Locate the cell with the specified text and output its [X, Y] center coordinate. 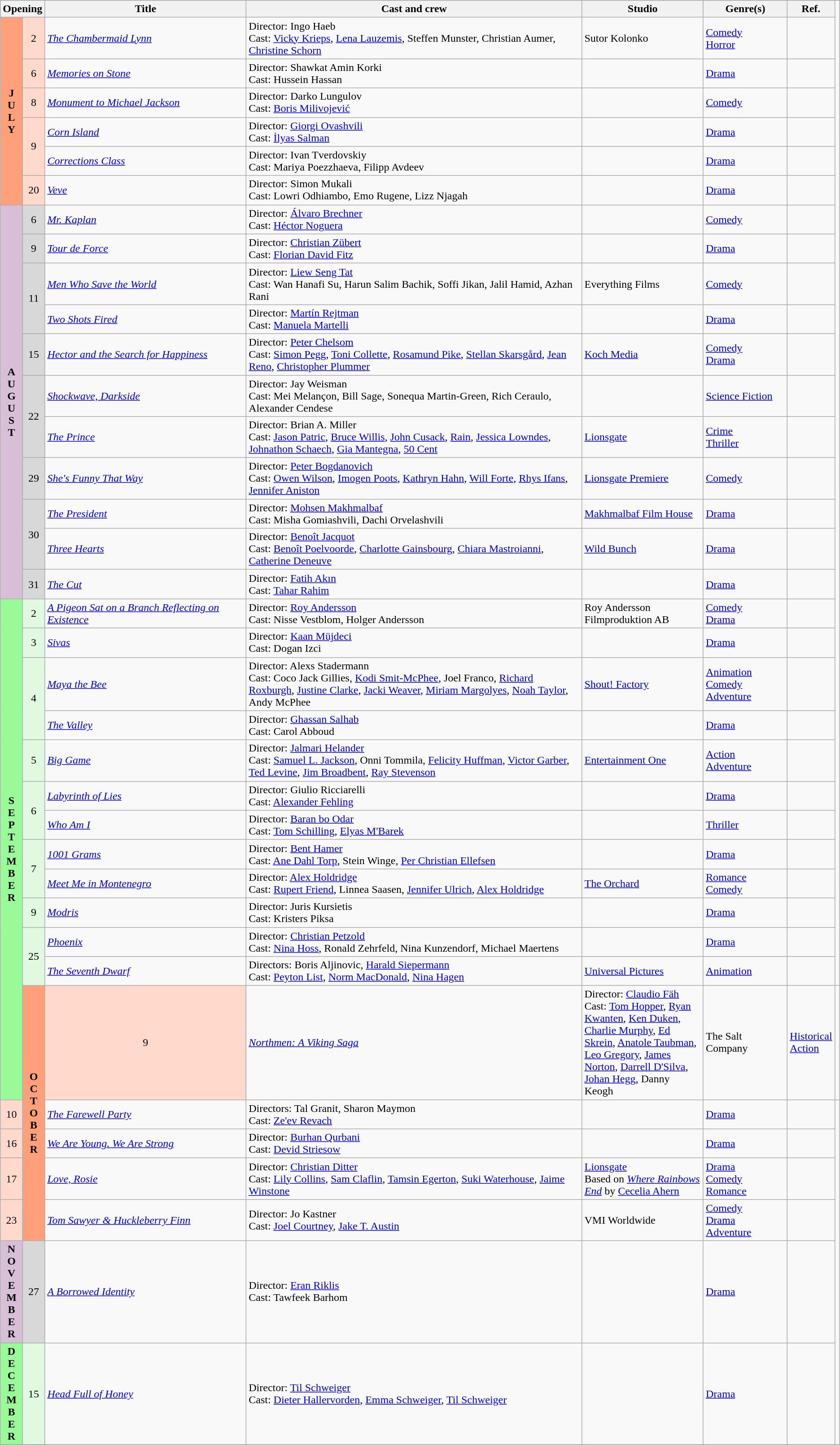
Makhmalbaf Film House [643, 514]
31 [34, 584]
SEPTEMBER [12, 849]
Comedy Horror [745, 38]
NOVEMBER [12, 1292]
Title [145, 9]
A Borrowed Identity [145, 1292]
Director: Giorgi Ovashvili Cast: İlyas Salman [414, 132]
The Chambermaid Lynn [145, 38]
Cast and crew [414, 9]
Director: Ivan Tverdovskiy Cast: Mariya Poezzhaeva, Filipp Avdeev [414, 161]
Director: Alex Holdridge Cast: Rupert Friend, Linnea Saasen, Jennifer Ulrich, Alex Holdridge [414, 883]
Director: Jay Weisman Cast: Mei Melançon, Bill Sage, Sonequa Martin-Green, Rich Ceraulo, Alexander Cendese [414, 396]
Director: Jo Kastner Cast: Joel Courtney, Jake T. Austin [414, 1220]
Director: Eran Riklis Cast: Tawfeek Barhom [414, 1292]
Director: Christian Petzold Cast: Nina Hoss, Ronald Zehrfeld, Nina Kunzendorf, Michael Maertens [414, 942]
16 [12, 1144]
3 [34, 643]
Crime Thriller [745, 437]
Director: Roy Andersson Cast: Nisse Vestblom, Holger Andersson [414, 613]
Shout! Factory [643, 684]
Director: Benoît Jacquot Cast: Benoît Poelvoorde, Charlotte Gainsbourg, Chiara Mastroianni, Catherine Deneuve [414, 549]
Director: Ingo Haeb Cast: Vicky Krieps, Lena Lauzemis, Steffen Munster, Christian Aumer, Christine Schorn [414, 38]
22 [34, 417]
Director: Kaan Müjdeci Cast: Dogan Izci [414, 643]
Roy Andersson Filmproduktion AB [643, 613]
Sutor Kolonko [643, 38]
Sivas [145, 643]
23 [12, 1220]
Ref. [811, 9]
Corn Island [145, 132]
Veve [145, 190]
Director: Darko Lungulov Cast: Boris Milivojević [414, 102]
Historical Action [811, 1043]
4 [34, 698]
Director: Mohsen Makhmalbaf Cast: Misha Gomiashvili, Dachi Orvelashvili [414, 514]
Animation [745, 971]
Genre(s) [745, 9]
Lionsgate Premiere [643, 479]
Director: Giulio Ricciarelli Cast: Alexander Fehling [414, 795]
She's Funny That Way [145, 479]
Director: Bent Hamer Cast: Ane Dahl Torp, Stein Winge, Per Christian Ellefsen [414, 854]
Modris [145, 912]
Director: Jalmari Helander Cast: Samuel L. Jackson, Onni Tommila, Felicity Huffman, Victor Garber, Ted Levine, Jim Broadbent, Ray Stevenson [414, 760]
Opening [22, 9]
17 [12, 1179]
Love, Rosie [145, 1179]
Labyrinth of Lies [145, 795]
Men Who Save the World [145, 284]
Hector and the Search for Happiness [145, 354]
Director: Martín Rejtman Cast: Manuela Martelli [414, 319]
27 [34, 1292]
Director: Peter Bogdanovich Cast: Owen Wilson, Imogen Poots, Kathryn Hahn, Will Forte, Rhys Ifans, Jennifer Aniston [414, 479]
25 [34, 957]
10 [12, 1114]
We Are Young. We Are Strong [145, 1144]
Monument to Michael Jackson [145, 102]
Director: Baran bo Odar Cast: Tom Schilling, Elyas M'Barek [414, 825]
30 [34, 534]
Entertainment One [643, 760]
20 [34, 190]
Phoenix [145, 942]
Universal Pictures [643, 971]
Lionsgate [643, 437]
29 [34, 479]
The Valley [145, 725]
Science Fiction [745, 396]
The Seventh Dwarf [145, 971]
Tom Sawyer & Huckleberry Finn [145, 1220]
11 [34, 298]
Shockwave, Darkside [145, 396]
Director: Shawkat Amin Korki Cast: Hussein Hassan [414, 74]
OCTOBER [34, 1113]
Director: Christian Ditter Cast: Lily Collins, Sam Claflin, Tamsin Egerton, Suki Waterhouse, Jaime Winstone [414, 1179]
Lionsgate Based on Where Rainbows End by Cecelia Ahern [643, 1179]
Director: Fatih Akın Cast: Tahar Rahim [414, 584]
VMI Worldwide [643, 1220]
Director: Ghassan Salhab Cast: Carol Abboud [414, 725]
Director: Christian Zübert Cast: Florian David Fitz [414, 249]
JULY [12, 111]
8 [34, 102]
Two Shots Fired [145, 319]
Tour de Force [145, 249]
The Prince [145, 437]
Studio [643, 9]
Big Game [145, 760]
Director: Liew Seng Tat Cast: Wan Hanafi Su, Harun Salim Bachik, Soffi Jikan, Jalil Hamid, Azhan Rani [414, 284]
The Cut [145, 584]
Who Am I [145, 825]
Director: Brian A. Miller Cast: Jason Patric, Bruce Willis, John Cusack, Rain, Jessica Lowndes, Johnathon Schaech, Gia Mantegna, 50 Cent [414, 437]
A Pigeon Sat on a Branch Reflecting on Existence [145, 613]
Animation Comedy Adventure [745, 684]
Maya the Bee [145, 684]
Romance Comedy [745, 883]
7 [34, 869]
The Orchard [643, 883]
Wild Bunch [643, 549]
Director: Til Schweiger Cast: Dieter Hallervorden, Emma Schweiger, Til Schweiger [414, 1393]
Comedy Drama Adventure [745, 1220]
DECEMBER [12, 1393]
Director: Peter Chelsom Cast: Simon Pegg, Toni Collette, Rosamund Pike, Stellan Skarsgård, Jean Reno, Christopher Plummer [414, 354]
Action Adventure [745, 760]
AUGUST [12, 402]
The Farewell Party [145, 1114]
Thriller [745, 825]
5 [34, 760]
Everything Films [643, 284]
Meet Me in Montenegro [145, 883]
Directors: Boris Aljinovic, Harald Siepermann Cast: Peyton List, Norm MacDonald, Nina Hagen [414, 971]
Director: Burhan Qurbani Cast: Devid Striesow [414, 1144]
Director: Álvaro Brechner Cast: Héctor Noguera [414, 219]
1001 Grams [145, 854]
Mr. Kaplan [145, 219]
Director: Simon Mukali Cast: Lowri Odhiambo, Emo Rugene, Lizz Njagah [414, 190]
Drama Comedy Romance [745, 1179]
Directors: Tal Granit, Sharon Maymon Cast: Ze'ev Revach [414, 1114]
Memories on Stone [145, 74]
Director: Juris Kursietis Cast: Kristers Piksa [414, 912]
Head Full of Honey [145, 1393]
Northmen: A Viking Saga [414, 1043]
The President [145, 514]
Three Hearts [145, 549]
Koch Media [643, 354]
The Salt Company [745, 1043]
Corrections Class [145, 161]
